From the cell containing the given text, extract its center point as (X, Y) coordinate. 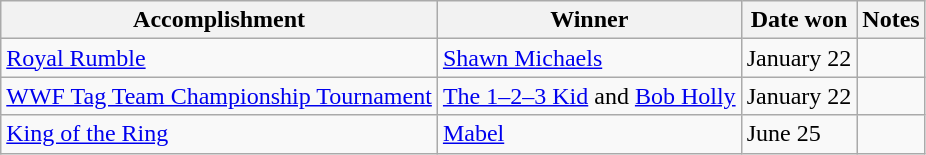
The 1–2–3 Kid and Bob Holly (589, 96)
Winner (589, 20)
WWF Tag Team Championship Tournament (220, 96)
Royal Rumble (220, 58)
June 25 (799, 134)
Mabel (589, 134)
King of the Ring (220, 134)
Accomplishment (220, 20)
Shawn Michaels (589, 58)
Notes (891, 20)
Date won (799, 20)
